Return the (X, Y) coordinate for the center point of the cell that contains the specified text.  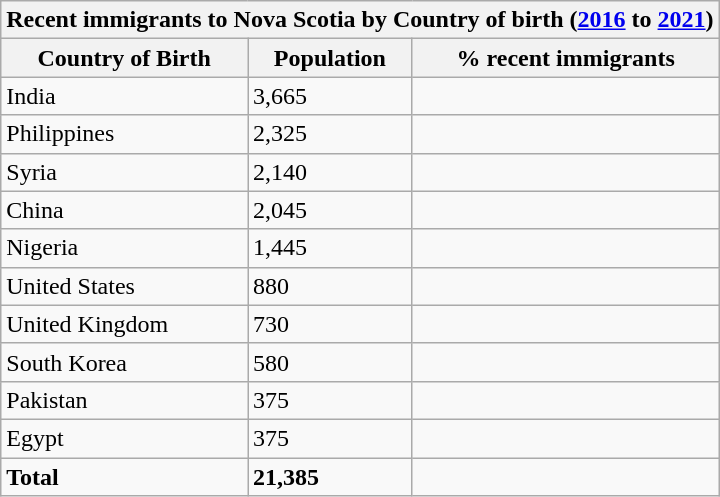
Egypt (124, 438)
Syria (124, 172)
21,385 (330, 477)
Nigeria (124, 248)
880 (330, 286)
2,140 (330, 172)
2,045 (330, 210)
United States (124, 286)
United Kingdom (124, 324)
1,445 (330, 248)
Recent immigrants to Nova Scotia by Country of birth (2016 to 2021) (360, 20)
% recent immigrants (566, 58)
China (124, 210)
Country of Birth (124, 58)
2,325 (330, 134)
India (124, 96)
580 (330, 362)
South Korea (124, 362)
3,665 (330, 96)
Pakistan (124, 400)
Total (124, 477)
Population (330, 58)
730 (330, 324)
Philippines (124, 134)
